For the text-containing cell, return its midpoint in (X, Y) coordinate format. 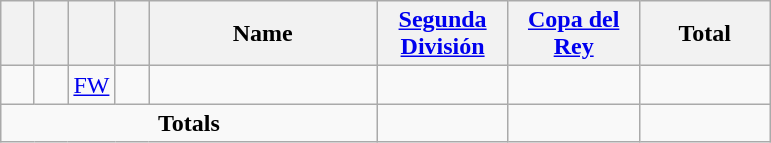
Segunda División (442, 34)
Total (704, 34)
Totals (189, 123)
FW (92, 85)
Copa del Rey (574, 34)
Name (262, 34)
